For the text-containing cell, return its midpoint in (x, y) coordinate format. 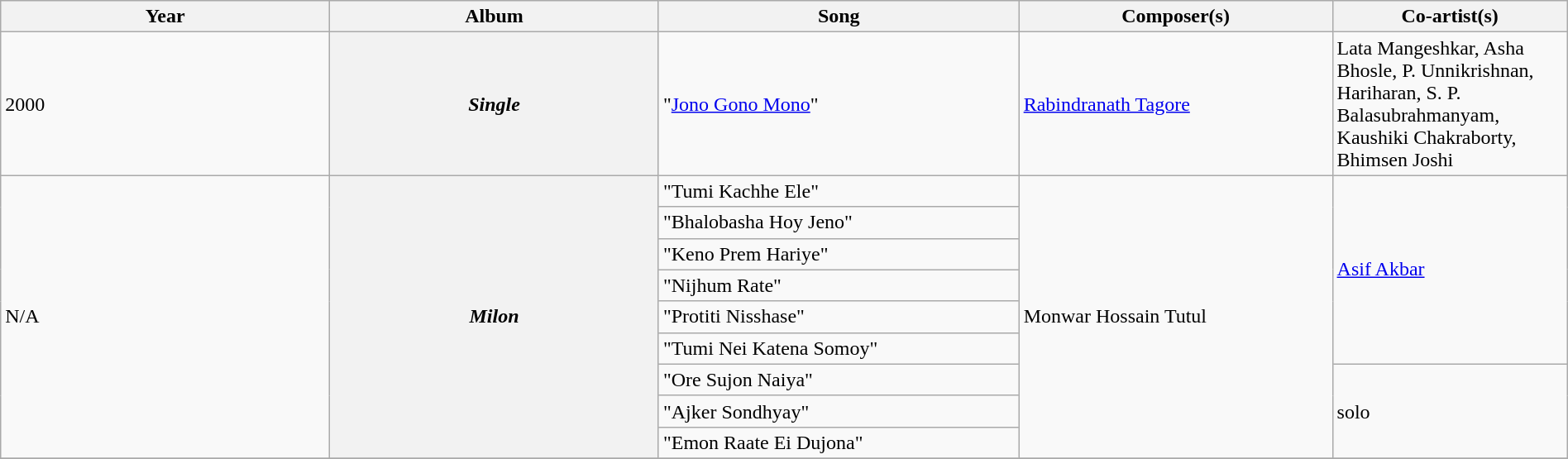
"Tumi Kachhe Ele" (839, 191)
"Protiti Nisshase" (839, 317)
"Tumi Nei Katena Somoy" (839, 348)
Song (839, 17)
Lata Mangeshkar, Asha Bhosle, P. Unnikrishnan, Hariharan, S. P. Balasubrahmanyam, Kaushiki Chakraborty, Bhimsen Joshi (1450, 104)
"Keno Prem Hariye" (839, 254)
solo (1450, 411)
2000 (165, 104)
Rabindranath Tagore (1176, 104)
"Nijhum Rate" (839, 285)
Milon (495, 318)
"Emon Raate Ei Dujona" (839, 442)
N/A (165, 318)
"Ore Sujon Naiya" (839, 380)
Composer(s) (1176, 17)
Co-artist(s) (1450, 17)
"Ajker Sondhyay" (839, 411)
Album (495, 17)
"Jono Gono Mono" (839, 104)
Year (165, 17)
Asif Akbar (1450, 270)
"Bhalobasha Hoy Jeno" (839, 222)
Single (495, 104)
Monwar Hossain Tutul (1176, 318)
